Extract the (x, y) coordinate from the center of the cell holding the provided text.  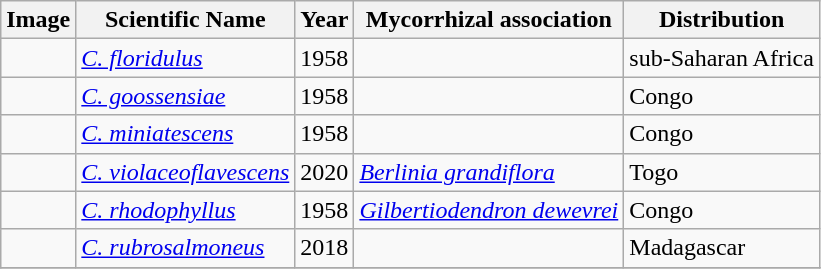
Distribution (722, 20)
Scientific Name (186, 20)
C. floridulus (186, 58)
sub-Saharan Africa (722, 58)
Image (38, 20)
C. rubrosalmoneus (186, 248)
2018 (324, 248)
C. miniatescens (186, 134)
Berlinia grandiflora (489, 172)
2020 (324, 172)
Year (324, 20)
C. violaceoflavescens (186, 172)
Togo (722, 172)
Mycorrhizal association (489, 20)
Madagascar (722, 248)
C. rhodophyllus (186, 210)
Gilbertiodendron dewevrei (489, 210)
C. goossensiae (186, 96)
